Output the (X, Y) coordinate of the center of the cell containing the given text.  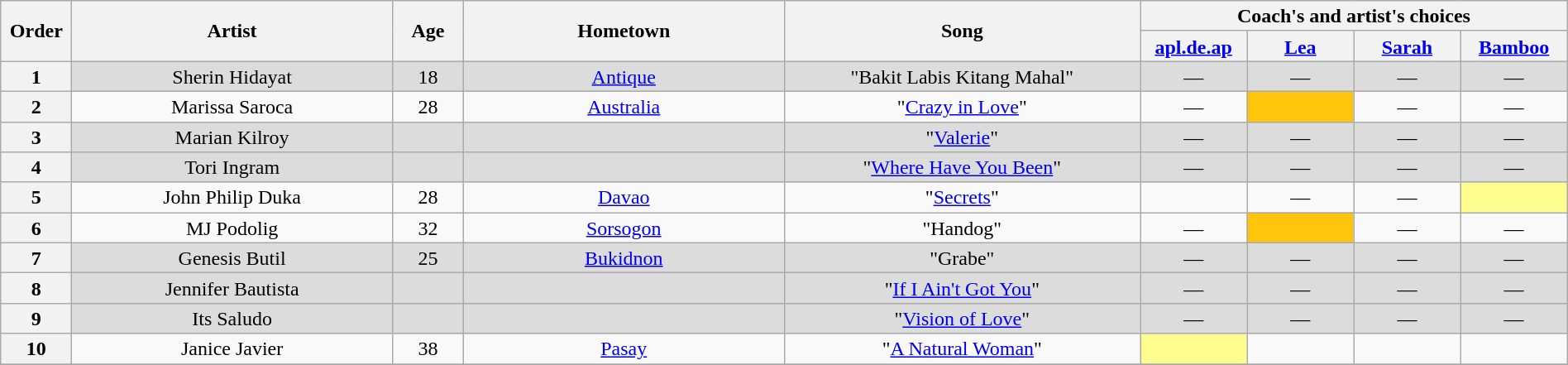
Marian Kilroy (232, 137)
"Secrets" (963, 197)
Bukidnon (624, 258)
10 (36, 349)
38 (428, 349)
"Bakit Labis Kitang Mahal" (963, 76)
25 (428, 258)
Lea (1300, 46)
Jennifer Bautista (232, 288)
Pasay (624, 349)
32 (428, 228)
5 (36, 197)
John Philip Duka (232, 197)
"Vision of Love" (963, 318)
Sorsogon (624, 228)
Sherin Hidayat (232, 76)
Artist (232, 31)
2 (36, 106)
Song (963, 31)
"Valerie" (963, 137)
MJ Podolig (232, 228)
4 (36, 167)
6 (36, 228)
Genesis Butil (232, 258)
18 (428, 76)
3 (36, 137)
Order (36, 31)
"If I Ain't Got You" (963, 288)
Hometown (624, 31)
9 (36, 318)
Tori Ingram (232, 167)
Sarah (1408, 46)
"Handog" (963, 228)
Antique (624, 76)
7 (36, 258)
Janice Javier (232, 349)
"Crazy in Love" (963, 106)
Davao (624, 197)
Coach's and artist's choices (1355, 17)
"Where Have You Been" (963, 167)
"Grabe" (963, 258)
Bamboo (1513, 46)
"A Natural Woman" (963, 349)
8 (36, 288)
1 (36, 76)
Marissa Saroca (232, 106)
Age (428, 31)
Its Saludo (232, 318)
apl.de.ap (1194, 46)
Australia (624, 106)
